Search for the cell housing the specified text and yield its [X, Y] center coordinate. 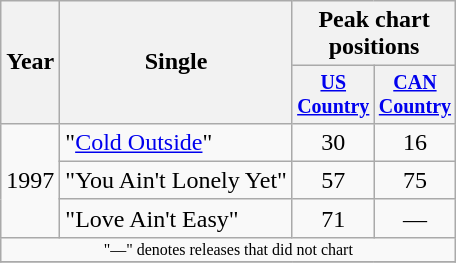
CAN Country [415, 94]
1997 [30, 180]
75 [415, 180]
57 [333, 180]
16 [415, 142]
Single [176, 62]
"Love Ain't Easy" [176, 218]
Peak chartpositions [374, 34]
US Country [333, 94]
71 [333, 218]
Year [30, 62]
30 [333, 142]
"Cold Outside" [176, 142]
— [415, 218]
"—" denotes releases that did not chart [228, 249]
"You Ain't Lonely Yet" [176, 180]
